Capture the cell that displays the provided text and extract its (X, Y) central coordinate. 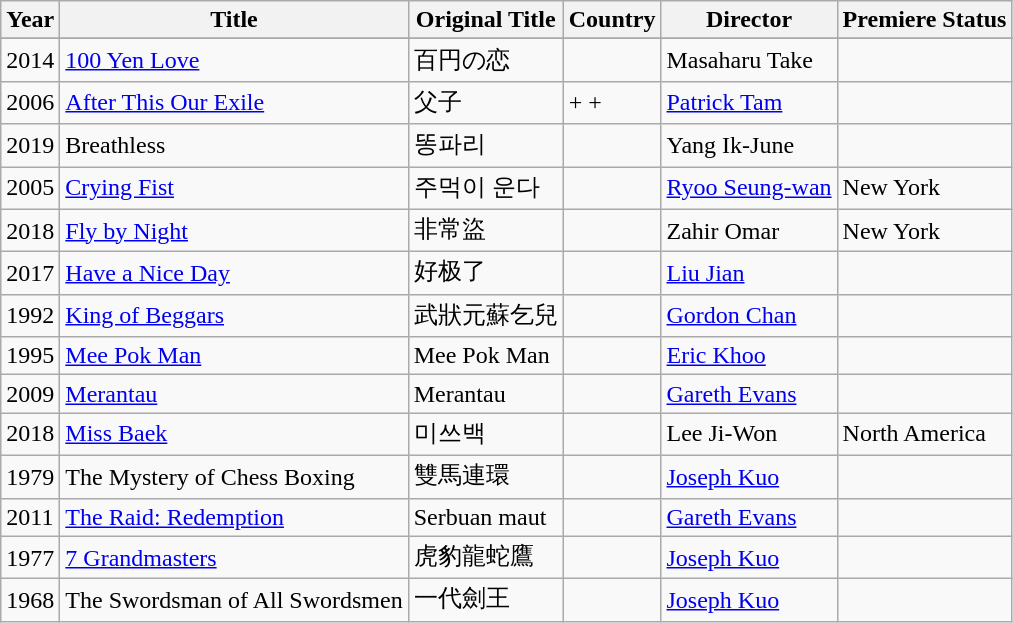
The Mystery of Chess Boxing (234, 476)
Year (30, 20)
똥파리 (486, 146)
Premiere Status (924, 20)
After This Our Exile (234, 102)
一代劍王 (486, 600)
Serbuan maut (486, 517)
Patrick Tam (749, 102)
Eric Khoo (749, 356)
虎豹龍蛇鷹 (486, 558)
Title (234, 20)
Director (749, 20)
百円の恋 (486, 60)
雙馬連環 (486, 476)
2009 (30, 394)
2006 (30, 102)
King of Beggars (234, 316)
Original Title (486, 20)
武狀元蘇乞兒 (486, 316)
1995 (30, 356)
7 Grandmasters (234, 558)
1979 (30, 476)
The Swordsman of All Swordsmen (234, 600)
North America (924, 434)
好极了 (486, 274)
2017 (30, 274)
Miss Baek (234, 434)
100 Yen Love (234, 60)
Liu Jian (749, 274)
Have a Nice Day (234, 274)
2005 (30, 188)
주먹이 운다 (486, 188)
The Raid: Redemption (234, 517)
2011 (30, 517)
Fly by Night (234, 230)
Masaharu Take (749, 60)
Breathless (234, 146)
1992 (30, 316)
2014 (30, 60)
Country (612, 20)
Yang Ik-June (749, 146)
Gordon Chan (749, 316)
1968 (30, 600)
2019 (30, 146)
非常盜 (486, 230)
1977 (30, 558)
Lee Ji-Won (749, 434)
父子 (486, 102)
미쓰백 (486, 434)
+ + (612, 102)
Zahir Omar (749, 230)
Ryoo Seung-wan (749, 188)
Crying Fist (234, 188)
